Determine the [X, Y] coordinate at the center of the cell enclosing the given text.  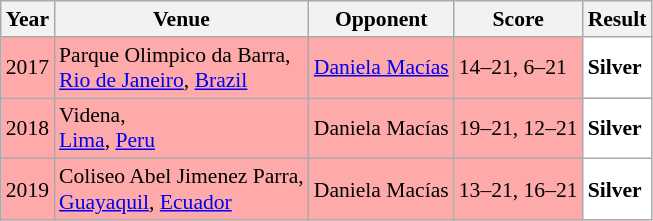
19–21, 12–21 [518, 128]
Result [618, 19]
2019 [28, 190]
2017 [28, 68]
Score [518, 19]
Videna,Lima, Peru [182, 128]
2018 [28, 128]
Parque Olimpico da Barra,Rio de Janeiro, Brazil [182, 68]
Venue [182, 19]
14–21, 6–21 [518, 68]
Opponent [382, 19]
Year [28, 19]
13–21, 16–21 [518, 190]
Coliseo Abel Jimenez Parra,Guayaquil, Ecuador [182, 190]
